Provide the (X, Y) coordinate of the cell's center where the given text is located.  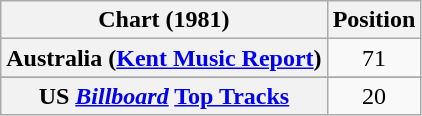
Australia (Kent Music Report) (164, 58)
71 (374, 58)
US Billboard Top Tracks (164, 96)
Chart (1981) (164, 20)
20 (374, 96)
Position (374, 20)
